Identify which cell holds the provided text, then report its (X, Y) central coordinate. 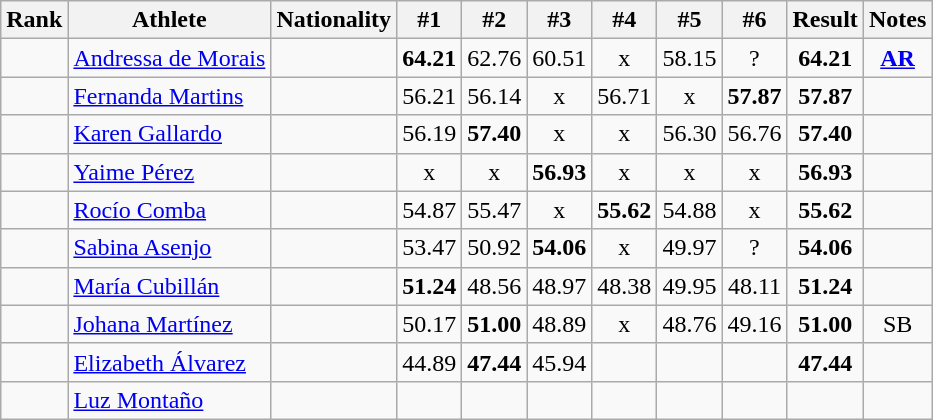
53.47 (430, 248)
Rocío Comba (170, 210)
Karen Gallardo (170, 134)
Luz Montaño (170, 400)
Elizabeth Álvarez (170, 362)
48.76 (690, 324)
56.14 (494, 96)
62.76 (494, 58)
48.56 (494, 286)
60.51 (560, 58)
56.21 (430, 96)
Yaime Pérez (170, 172)
48.89 (560, 324)
54.88 (690, 210)
48.38 (624, 286)
56.19 (430, 134)
56.30 (690, 134)
44.89 (430, 362)
#5 (690, 20)
55.47 (494, 210)
Sabina Asenjo (170, 248)
Andressa de Morais (170, 58)
#3 (560, 20)
58.15 (690, 58)
SB (897, 324)
Rank (34, 20)
Notes (897, 20)
49.95 (690, 286)
#6 (754, 20)
AR (897, 58)
#4 (624, 20)
Fernanda Martins (170, 96)
Nationality (334, 20)
48.11 (754, 286)
María Cubillán (170, 286)
#1 (430, 20)
56.76 (754, 134)
45.94 (560, 362)
50.17 (430, 324)
49.16 (754, 324)
Johana Martínez (170, 324)
Athlete (170, 20)
48.97 (560, 286)
#2 (494, 20)
54.87 (430, 210)
Result (825, 20)
50.92 (494, 248)
49.97 (690, 248)
56.71 (624, 96)
